Determine the (x, y) coordinate at the center of the cell enclosing the given text.  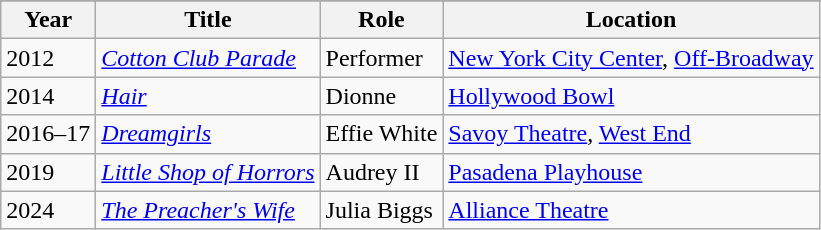
2024 (48, 210)
2016–17 (48, 134)
Role (382, 20)
Little Shop of Horrors (208, 172)
Hollywood Bowl (631, 96)
Location (631, 20)
The Preacher's Wife (208, 210)
Title (208, 20)
Dionne (382, 96)
Savoy Theatre, West End (631, 134)
Alliance Theatre (631, 210)
Pasadena Playhouse (631, 172)
Dreamgirls (208, 134)
Performer (382, 58)
2014 (48, 96)
Hair (208, 96)
Audrey II (382, 172)
2019 (48, 172)
Effie White (382, 134)
Julia Biggs (382, 210)
2012 (48, 58)
Cotton Club Parade (208, 58)
New York City Center, Off-Broadway (631, 58)
Year (48, 20)
